Provide the (X, Y) coordinate of the cell's center where the given text is located.  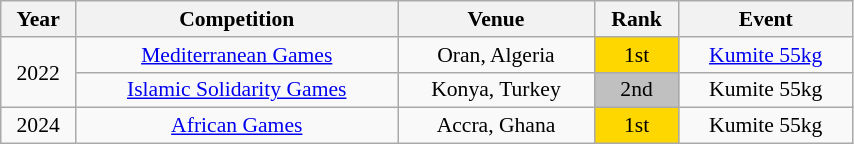
African Games (237, 126)
Venue (496, 19)
Oran, Algeria (496, 55)
Mediterranean Games (237, 55)
Event (766, 19)
Accra, Ghana (496, 126)
2022 (38, 72)
2024 (38, 126)
2nd (636, 90)
Rank (636, 19)
Konya, Turkey (496, 90)
Islamic Solidarity Games (237, 90)
Competition (237, 19)
Year (38, 19)
